Capture the cell that displays the provided text and extract its [X, Y] central coordinate. 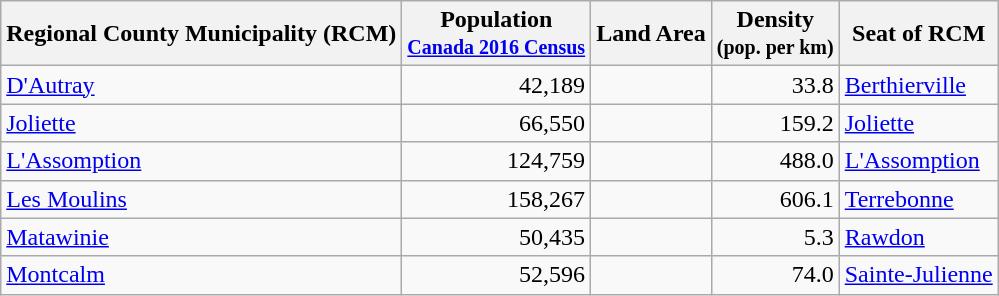
488.0 [775, 161]
Montcalm [202, 275]
D'Autray [202, 85]
Les Moulins [202, 199]
124,759 [496, 161]
Sainte-Julienne [918, 275]
50,435 [496, 237]
5.3 [775, 237]
Regional County Municipality (RCM) [202, 34]
Terrebonne [918, 199]
74.0 [775, 275]
606.1 [775, 199]
Rawdon [918, 237]
158,267 [496, 199]
33.8 [775, 85]
52,596 [496, 275]
42,189 [496, 85]
Land Area [652, 34]
PopulationCanada 2016 Census [496, 34]
66,550 [496, 123]
Density(pop. per km) [775, 34]
Berthierville [918, 85]
Matawinie [202, 237]
Seat of RCM [918, 34]
159.2 [775, 123]
